Return [x, y] of the center of cell containing provided text 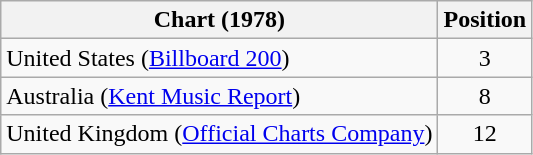
8 [485, 96]
United Kingdom (Official Charts Company) [220, 134]
United States (Billboard 200) [220, 58]
Chart (1978) [220, 20]
12 [485, 134]
Position [485, 20]
3 [485, 58]
Australia (Kent Music Report) [220, 96]
